Search for the cell housing the specified text and yield its (x, y) center coordinate. 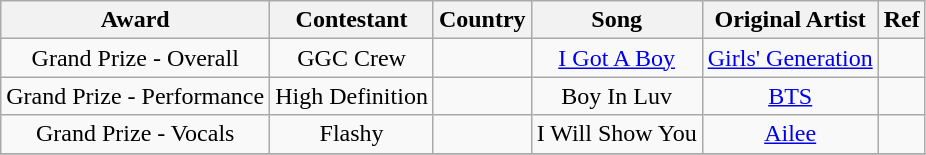
Contestant (352, 20)
Grand Prize - Overall (136, 58)
Ailee (790, 134)
High Definition (352, 96)
Grand Prize - Performance (136, 96)
I Will Show You (616, 134)
Song (616, 20)
Original Artist (790, 20)
Award (136, 20)
GGC Crew (352, 58)
Country (482, 20)
I Got A Boy (616, 58)
Flashy (352, 134)
Girls' Generation (790, 58)
Boy In Luv (616, 96)
Grand Prize - Vocals (136, 134)
BTS (790, 96)
Ref (902, 20)
